Return the (X, Y) coordinate for the center point of the cell that contains the specified text.  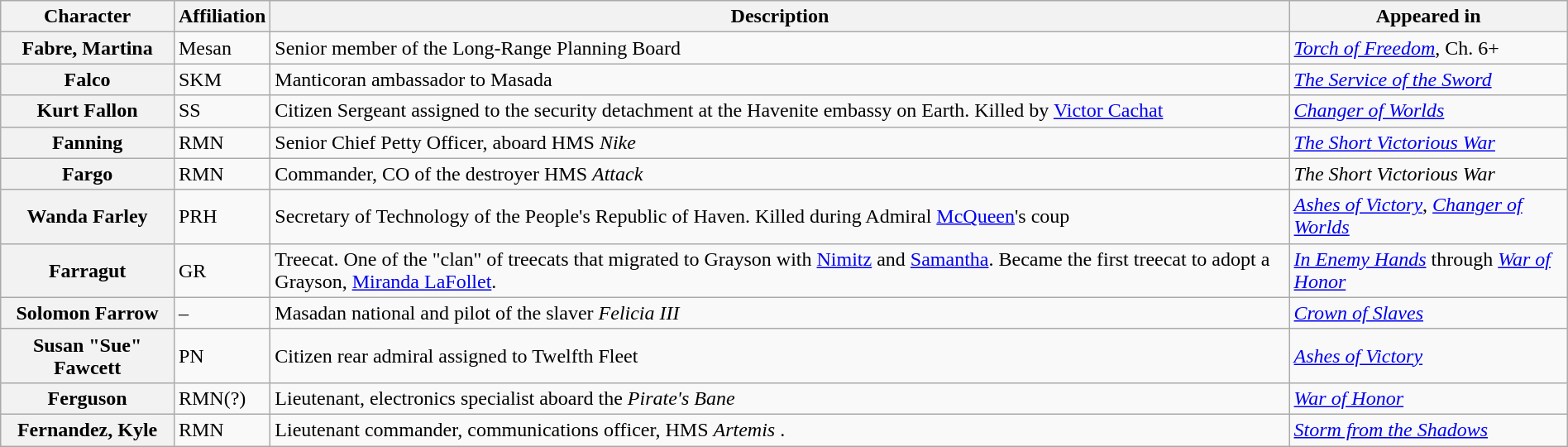
Senior member of the Long-Range Planning Board (780, 48)
Commander, CO of the destroyer HMS Attack (780, 174)
PN (222, 356)
Secretary of Technology of the People's Republic of Haven. Killed during Admiral McQueen's coup (780, 217)
Lieutenant, electronics specialist aboard the Pirate's Bane (780, 398)
In Enemy Hands through War of Honor (1428, 270)
Solomon Farrow (88, 313)
Description (780, 17)
RMN(?) (222, 398)
Storm from the Shadows (1428, 430)
Appeared in (1428, 17)
Fabre, Martina (88, 48)
Ashes of Victory (1428, 356)
Crown of Slaves (1428, 313)
Citizen Sergeant assigned to the security detachment at the Havenite embassy on Earth. Killed by Victor Cachat (780, 111)
War of Honor (1428, 398)
Character (88, 17)
GR (222, 270)
Manticoran ambassador to Masada (780, 79)
Kurt Fallon (88, 111)
Citizen rear admiral assigned to Twelfth Fleet (780, 356)
Susan "Sue" Fawcett (88, 356)
Masadan national and pilot of the slaver Felicia III (780, 313)
Fargo (88, 174)
Lieutenant commander, communications officer, HMS Artemis . (780, 430)
The Service of the Sword (1428, 79)
Farragut (88, 270)
Fanning (88, 142)
SS (222, 111)
Affiliation (222, 17)
Changer of Worlds (1428, 111)
Ferguson (88, 398)
Senior Chief Petty Officer, aboard HMS Nike (780, 142)
Fernandez, Kyle (88, 430)
PRH (222, 217)
SKM (222, 79)
Falco (88, 79)
Wanda Farley (88, 217)
Ashes of Victory, Changer of Worlds (1428, 217)
– (222, 313)
Torch of Freedom, Ch. 6+ (1428, 48)
Mesan (222, 48)
